Return the (X, Y) coordinate for the center point of the cell that contains the specified text.  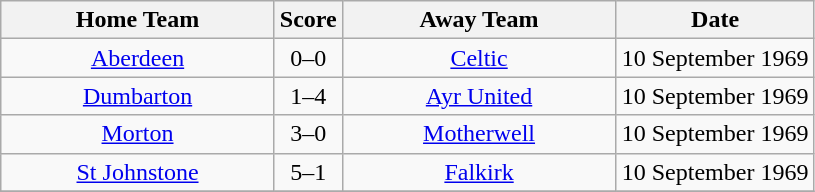
Home Team (138, 20)
Ayr United (479, 96)
Aberdeen (138, 58)
0–0 (308, 58)
Falkirk (479, 172)
Away Team (479, 20)
Morton (138, 134)
Motherwell (479, 134)
5–1 (308, 172)
1–4 (308, 96)
3–0 (308, 134)
Celtic (479, 58)
Date (716, 20)
Dumbarton (138, 96)
Score (308, 20)
St Johnstone (138, 172)
